Determine the [x, y] coordinate at the center of the cell enclosing the given text.  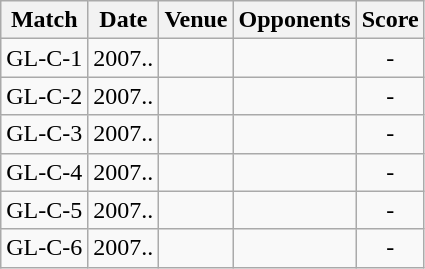
GL-C-2 [44, 96]
Venue [196, 20]
GL-C-3 [44, 134]
GL-C-6 [44, 248]
GL-C-1 [44, 58]
Score [390, 20]
Date [124, 20]
Opponents [294, 20]
GL-C-4 [44, 172]
GL-C-5 [44, 210]
Match [44, 20]
